Find where the given text appears and provide that cell's center as [X, Y] coordinate. 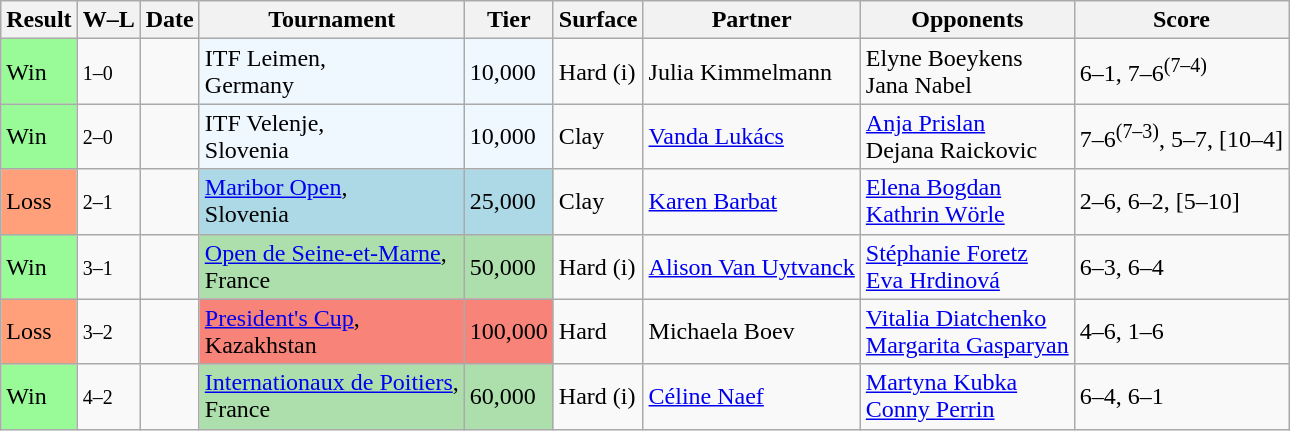
60,000 [508, 396]
6–1, 7–6(7–4) [1181, 72]
Elyne Boeykens Jana Nabel [967, 72]
Stéphanie Foretz Eva Hrdinová [967, 266]
Michaela Boev [752, 332]
Martyna Kubka Conny Perrin [967, 396]
4–2 [108, 396]
Vanda Lukács [752, 136]
4–6, 1–6 [1181, 332]
25,000 [508, 202]
100,000 [508, 332]
Date [170, 20]
Surface [598, 20]
2–1 [108, 202]
Tournament [332, 20]
Tier [508, 20]
50,000 [508, 266]
Result [39, 20]
Anja Prislan Dejana Raickovic [967, 136]
ITF Velenje, Slovenia [332, 136]
3–1 [108, 266]
Opponents [967, 20]
3–2 [108, 332]
President's Cup, Kazakhstan [332, 332]
Vitalia Diatchenko Margarita Gasparyan [967, 332]
6–4, 6–1 [1181, 396]
1–0 [108, 72]
Karen Barbat [752, 202]
W–L [108, 20]
ITF Leimen, Germany [332, 72]
Maribor Open, Slovenia [332, 202]
Partner [752, 20]
2–0 [108, 136]
Open de Seine-et-Marne, France [332, 266]
Elena Bogdan Kathrin Wörle [967, 202]
7–6(7–3), 5–7, [10–4] [1181, 136]
Hard [598, 332]
Céline Naef [752, 396]
6–3, 6–4 [1181, 266]
2–6, 6–2, [5–10] [1181, 202]
Alison Van Uytvanck [752, 266]
Internationaux de Poitiers, France [332, 396]
Score [1181, 20]
Julia Kimmelmann [752, 72]
